Locate the cell with the specified text and output its [x, y] center coordinate. 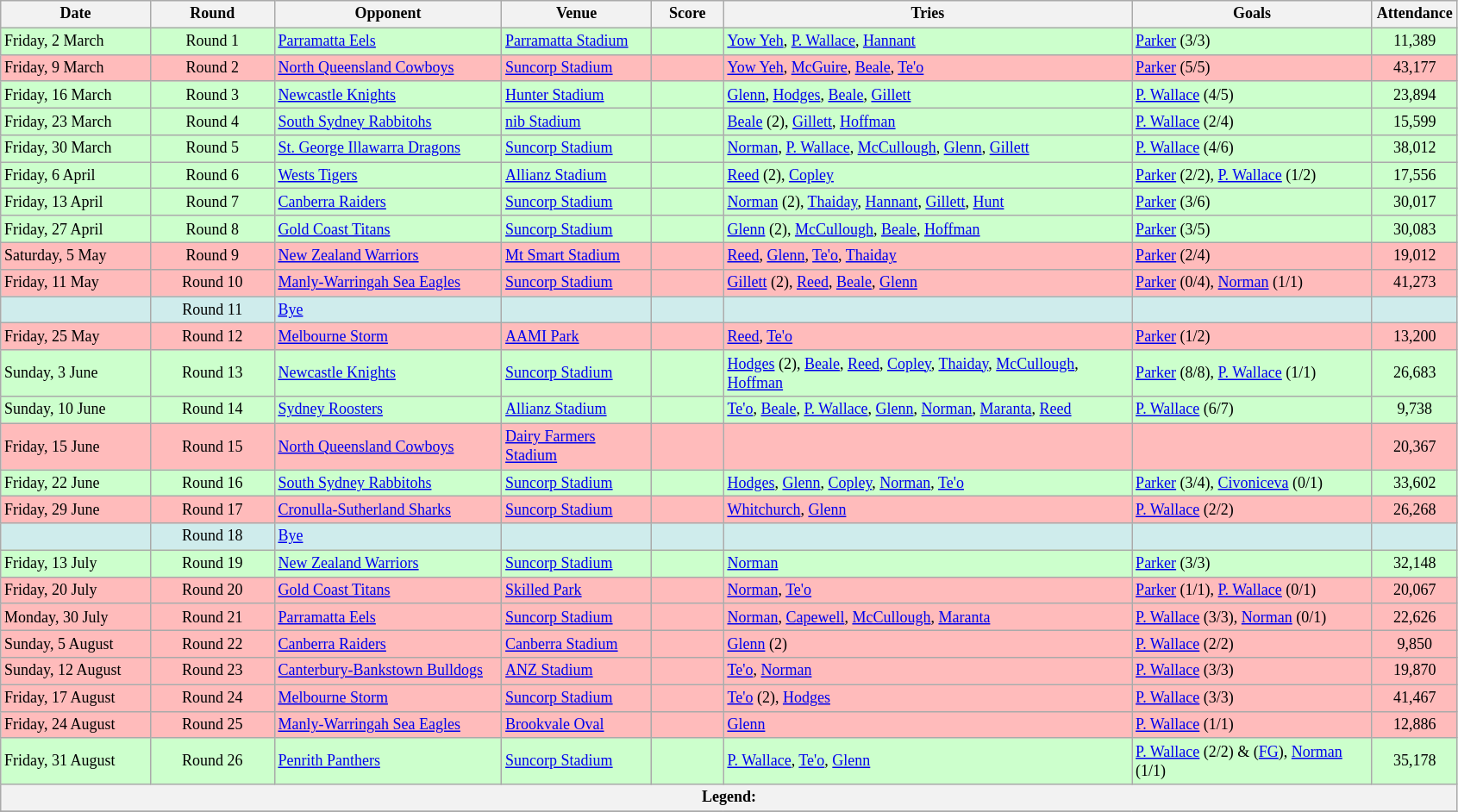
41,467 [1414, 698]
Saturday, 5 May [76, 255]
33,602 [1414, 483]
Sydney Roosters [388, 410]
Friday, 30 March [76, 148]
Round 14 [212, 410]
Round 9 [212, 255]
Parker (2/2), P. Wallace (1/2) [1252, 176]
19,012 [1414, 255]
Hodges (2), Beale, Reed, Copley, Thaiday, McCullough, Hoffman [928, 373]
9,738 [1414, 410]
Hunter Stadium [577, 95]
Round 18 [212, 536]
Friday, 9 March [76, 67]
30,083 [1414, 229]
Dairy Farmers Stadium [577, 447]
Round 23 [212, 671]
Parker (8/8), P. Wallace (1/1) [1252, 373]
Monday, 30 July [76, 617]
Norman [928, 564]
Sunday, 10 June [76, 410]
Parramatta Stadium [577, 41]
15,599 [1414, 121]
P. Wallace (2/4) [1252, 121]
Glenn (2) [928, 645]
Round 12 [212, 336]
30,017 [1414, 202]
Wests Tigers [388, 176]
P. Wallace (6/7) [1252, 410]
Legend: [729, 798]
Sunday, 3 June [76, 373]
Opponent [388, 14]
Hodges, Glenn, Copley, Norman, Te'o [928, 483]
Round [212, 14]
Gillett (2), Reed, Beale, Glenn [928, 283]
20,067 [1414, 590]
22,626 [1414, 617]
Parker (0/4), Norman (1/1) [1252, 283]
19,870 [1414, 671]
Beale (2), Gillett, Hoffman [928, 121]
41,273 [1414, 283]
Brookvale Oval [577, 724]
Round 17 [212, 510]
P. Wallace (2/2) & (FG), Norman (1/1) [1252, 761]
Round 22 [212, 645]
Friday, 27 April [76, 229]
Round 21 [212, 617]
43,177 [1414, 67]
20,367 [1414, 447]
Friday, 13 April [76, 202]
11,389 [1414, 41]
Mt Smart Stadium [577, 255]
P. Wallace, Te'o, Glenn [928, 761]
Friday, 31 August [76, 761]
Round 24 [212, 698]
Friday, 6 April [76, 176]
Skilled Park [577, 590]
Canberra Stadium [577, 645]
Round 25 [212, 724]
Parker (5/5) [1252, 67]
26,683 [1414, 373]
38,012 [1414, 148]
Friday, 22 June [76, 483]
P. Wallace (1/1) [1252, 724]
Yow Yeh, P. Wallace, Hannant [928, 41]
Score [687, 14]
Whitchurch, Glenn [928, 510]
Parker (1/1), P. Wallace (0/1) [1252, 590]
Friday, 17 August [76, 698]
Goals [1252, 14]
Round 1 [212, 41]
Round 20 [212, 590]
Te'o (2), Hodges [928, 698]
Round 2 [212, 67]
Round 15 [212, 447]
St. George Illawarra Dragons [388, 148]
Tries [928, 14]
nib Stadium [577, 121]
Norman, Capewell, McCullough, Maranta [928, 617]
Friday, 24 August [76, 724]
Norman, P. Wallace, McCullough, Glenn, Gillett [928, 148]
Reed, Glenn, Te'o, Thaiday [928, 255]
Friday, 11 May [76, 283]
P. Wallace (3/3), Norman (0/1) [1252, 617]
Friday, 13 July [76, 564]
32,148 [1414, 564]
Round 6 [212, 176]
Round 13 [212, 373]
Parker (3/4), Civoniceva (0/1) [1252, 483]
Friday, 29 June [76, 510]
12,886 [1414, 724]
Reed (2), Copley [928, 176]
Reed, Te'o [928, 336]
Round 16 [212, 483]
35,178 [1414, 761]
Friday, 15 June [76, 447]
Round 10 [212, 283]
Attendance [1414, 14]
Norman (2), Thaiday, Hannant, Gillett, Hunt [928, 202]
P. Wallace (4/5) [1252, 95]
Glenn, Hodges, Beale, Gillett [928, 95]
Te'o, Beale, P. Wallace, Glenn, Norman, Maranta, Reed [928, 410]
Round 11 [212, 310]
Canterbury-Bankstown Bulldogs [388, 671]
Round 5 [212, 148]
AAMI Park [577, 336]
Round 7 [212, 202]
Parker (1/2) [1252, 336]
Glenn [928, 724]
Norman, Te'o [928, 590]
Friday, 16 March [76, 95]
P. Wallace (4/6) [1252, 148]
Sunday, 12 August [76, 671]
Venue [577, 14]
Yow Yeh, McGuire, Beale, Te'o [928, 67]
Friday, 20 July [76, 590]
Friday, 2 March [76, 41]
Friday, 23 March [76, 121]
Te'o, Norman [928, 671]
9,850 [1414, 645]
Penrith Panthers [388, 761]
Round 3 [212, 95]
Round 26 [212, 761]
Round 19 [212, 564]
ANZ Stadium [577, 671]
Parker (3/6) [1252, 202]
Round 8 [212, 229]
17,556 [1414, 176]
Friday, 25 May [76, 336]
Sunday, 5 August [76, 645]
Glenn (2), McCullough, Beale, Hoffman [928, 229]
23,894 [1414, 95]
Parker (2/4) [1252, 255]
Round 4 [212, 121]
Date [76, 14]
Parker (3/5) [1252, 229]
26,268 [1414, 510]
13,200 [1414, 336]
Cronulla-Sutherland Sharks [388, 510]
